Detect which cell encompasses the target text, then output its [x, y] center coordinate. 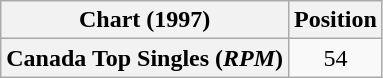
Chart (1997) [145, 20]
Canada Top Singles (RPM) [145, 58]
54 [336, 58]
Position [336, 20]
